Scan for the cell matching the given text and deliver its [x, y] coordinate at center. 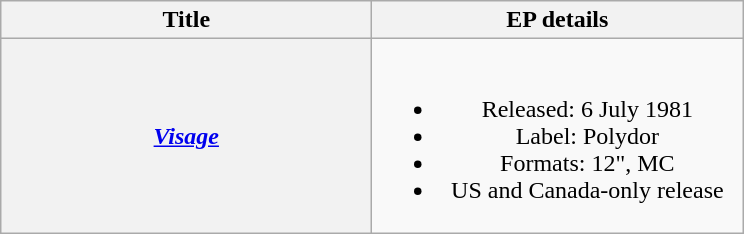
Title [186, 20]
Visage [186, 136]
Released: 6 July 1981Label: PolydorFormats: 12", MCUS and Canada-only release [558, 136]
EP details [558, 20]
